Pinpoint the cell where the given text exists, returning its (X, Y) midpoint coordinate. 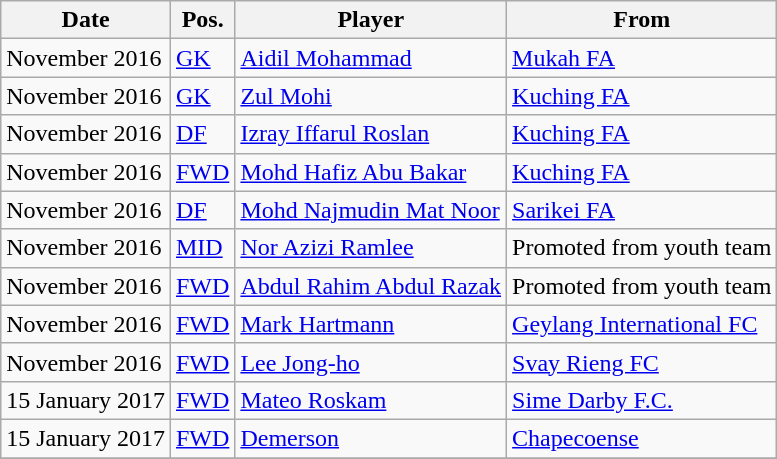
Sime Darby F.C. (642, 400)
Izray Iffarul Roslan (371, 134)
Nor Azizi Ramlee (371, 248)
Sarikei FA (642, 210)
Aidil Mohammad (371, 58)
Mateo Roskam (371, 400)
Abdul Rahim Abdul Razak (371, 286)
Demerson (371, 438)
Lee Jong-ho (371, 362)
Mark Hartmann (371, 324)
Geylang International FC (642, 324)
Date (86, 20)
From (642, 20)
MID (202, 248)
Pos. (202, 20)
Chapecoense (642, 438)
Mohd Hafiz Abu Bakar (371, 172)
Zul Mohi (371, 96)
Mukah FA (642, 58)
Mohd Najmudin Mat Noor (371, 210)
Svay Rieng FC (642, 362)
Player (371, 20)
